Find where the given text appears and provide that cell's center as [X, Y] coordinate. 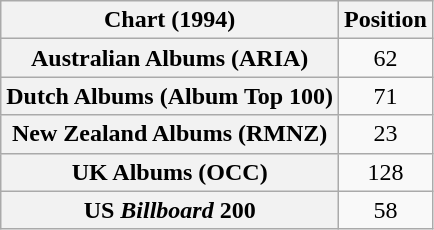
New Zealand Albums (RMNZ) [170, 134]
UK Albums (OCC) [170, 172]
128 [386, 172]
23 [386, 134]
62 [386, 58]
58 [386, 210]
Chart (1994) [170, 20]
Australian Albums (ARIA) [170, 58]
71 [386, 96]
US Billboard 200 [170, 210]
Position [386, 20]
Dutch Albums (Album Top 100) [170, 96]
